Determine the [x, y] coordinate at the center of the cell enclosing the given text.  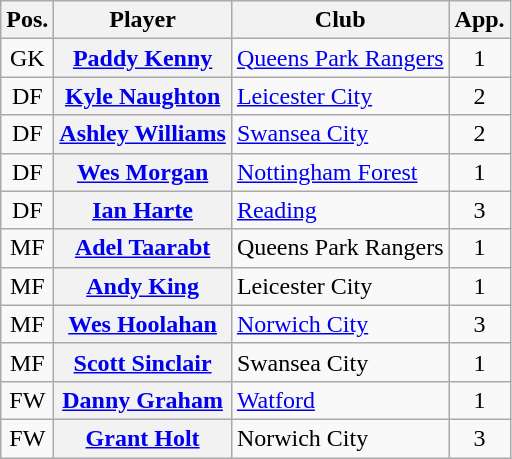
Paddy Kenny [143, 58]
Wes Morgan [143, 172]
Club [340, 20]
Ian Harte [143, 210]
GK [28, 58]
Danny Graham [143, 400]
Grant Holt [143, 438]
Adel Taarabt [143, 248]
Scott Sinclair [143, 362]
Ashley Williams [143, 134]
Wes Hoolahan [143, 324]
Player [143, 20]
Pos. [28, 20]
App. [480, 20]
Nottingham Forest [340, 172]
Reading [340, 210]
Andy King [143, 286]
Kyle Naughton [143, 96]
Watford [340, 400]
